Detect which cell encompasses the target text, then output its [X, Y] center coordinate. 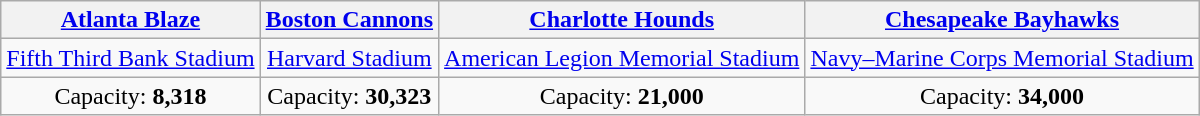
Charlotte Hounds [622, 20]
Capacity: 30,323 [349, 96]
Navy–Marine Corps Memorial Stadium [1002, 58]
Fifth Third Bank Stadium [130, 58]
Capacity: 21,000 [622, 96]
Harvard Stadium [349, 58]
Capacity: 8,318 [130, 96]
Boston Cannons [349, 20]
American Legion Memorial Stadium [622, 58]
Capacity: 34,000 [1002, 96]
Chesapeake Bayhawks [1002, 20]
Atlanta Blaze [130, 20]
